Identify which cell holds the provided text, then report its [x, y] central coordinate. 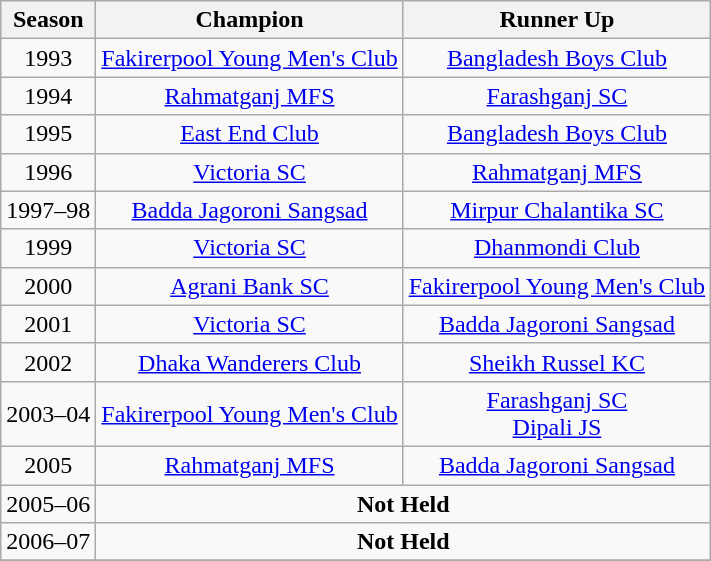
Season [48, 20]
1999 [48, 248]
2005–06 [48, 503]
2000 [48, 286]
1996 [48, 172]
1995 [48, 134]
1994 [48, 96]
Mirpur Chalantika SC [556, 210]
Sheikh Russel KC [556, 362]
Runner Up [556, 20]
2003–04 [48, 414]
Farashganj SC Dipali JS [556, 414]
Farashganj SC [556, 96]
Champion [250, 20]
Dhaka Wanderers Club [250, 362]
2005 [48, 465]
1993 [48, 58]
Dhanmondi Club [556, 248]
2006–07 [48, 542]
East End Club [250, 134]
2001 [48, 324]
1997–98 [48, 210]
2002 [48, 362]
Agrani Bank SC [250, 286]
